Output the [x, y] coordinate of the center of the cell containing the given text.  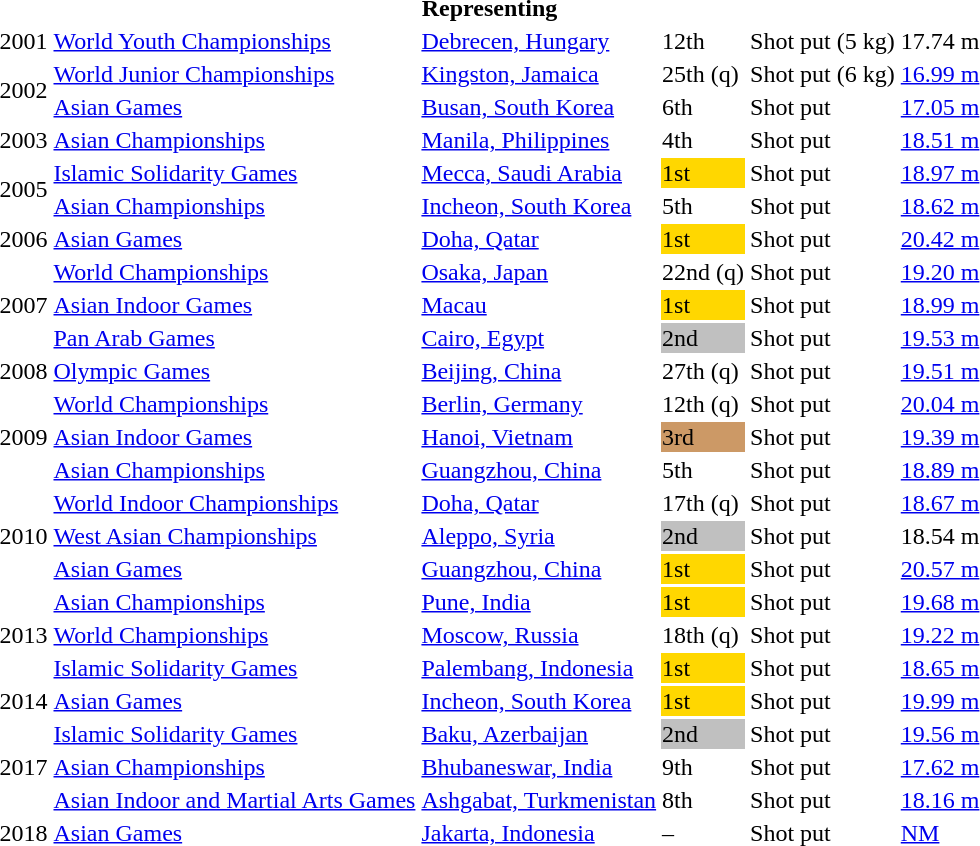
Asian Indoor and Martial Arts Games [234, 800]
Pune, India [539, 602]
Osaka, Japan [539, 272]
Aleppo, Syria [539, 536]
17th (q) [704, 503]
18th (q) [704, 635]
Bhubaneswar, India [539, 767]
Olympic Games [234, 371]
Beijing, China [539, 371]
9th [704, 767]
3rd [704, 437]
12th [704, 41]
Ashgabat, Turkmenistan [539, 800]
West Asian Championships [234, 536]
Macau [539, 305]
Moscow, Russia [539, 635]
8th [704, 800]
Cairo, Egypt [539, 338]
Palembang, Indonesia [539, 668]
Hanoi, Vietnam [539, 437]
Debrecen, Hungary [539, 41]
Pan Arab Games [234, 338]
12th (q) [704, 404]
4th [704, 140]
Kingston, Jamaica [539, 74]
25th (q) [704, 74]
27th (q) [704, 371]
World Junior Championships [234, 74]
Shot put (5 kg) [823, 41]
World Youth Championships [234, 41]
Shot put (6 kg) [823, 74]
Baku, Azerbaijan [539, 734]
Busan, South Korea [539, 107]
Manila, Philippines [539, 140]
World Indoor Championships [234, 503]
22nd (q) [704, 272]
Berlin, Germany [539, 404]
6th [704, 107]
Mecca, Saudi Arabia [539, 173]
